Search for the cell housing the specified text and yield its (x, y) center coordinate. 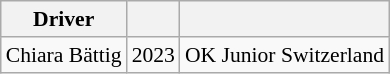
2023 (154, 55)
Chiara Bättig (64, 55)
OK Junior Switzerland (284, 55)
Driver (64, 19)
